Pinpoint the cell where the given text exists, returning its [X, Y] midpoint coordinate. 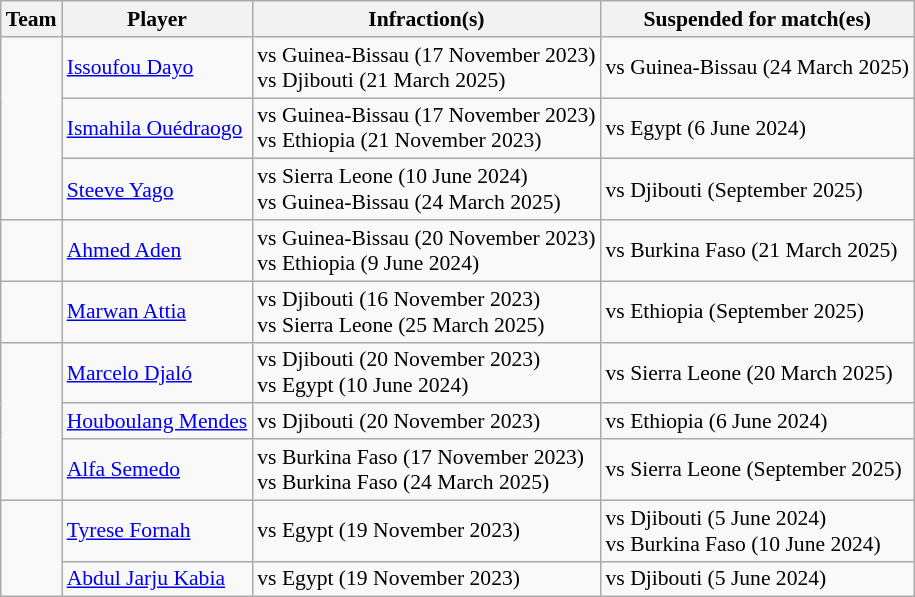
vs Guinea-Bissau (17 November 2023) vs Djibouti (21 March 2025) [426, 68]
Tyrese Fornah [158, 530]
vs Djibouti (20 November 2023) [426, 422]
Houboulang Mendes [158, 422]
Steeve Yago [158, 190]
Player [158, 19]
vs Burkina Faso (17 November 2023) vs Burkina Faso (24 March 2025) [426, 470]
Team [32, 19]
vs Ethiopia (September 2025) [758, 312]
vs Egypt (6 June 2024) [758, 128]
vs Djibouti (5 June 2024) [758, 579]
vs Burkina Faso (21 March 2025) [758, 250]
vs Sierra Leone (20 March 2025) [758, 372]
Ismahila Ouédraogo [158, 128]
vs Sierra Leone (September 2025) [758, 470]
vs Djibouti (16 November 2023) vs Sierra Leone (25 March 2025) [426, 312]
Alfa Semedo [158, 470]
Suspended for match(es) [758, 19]
Marwan Attia [158, 312]
Ahmed Aden [158, 250]
Issoufou Dayo [158, 68]
vs Guinea-Bissau (24 March 2025) [758, 68]
vs Djibouti (5 June 2024)vs Burkina Faso (10 June 2024) [758, 530]
vs Guinea-Bissau (20 November 2023) vs Ethiopia (9 June 2024) [426, 250]
vs Ethiopia (6 June 2024) [758, 422]
vs Guinea-Bissau (17 November 2023) vs Ethiopia (21 November 2023) [426, 128]
Marcelo Djaló [158, 372]
Infraction(s) [426, 19]
vs Djibouti (September 2025) [758, 190]
vs Djibouti (20 November 2023) vs Egypt (10 June 2024) [426, 372]
vs Sierra Leone (10 June 2024) vs Guinea-Bissau (24 March 2025) [426, 190]
Abdul Jarju Kabia [158, 579]
